Scan for the cell matching the given text and deliver its [X, Y] coordinate at center. 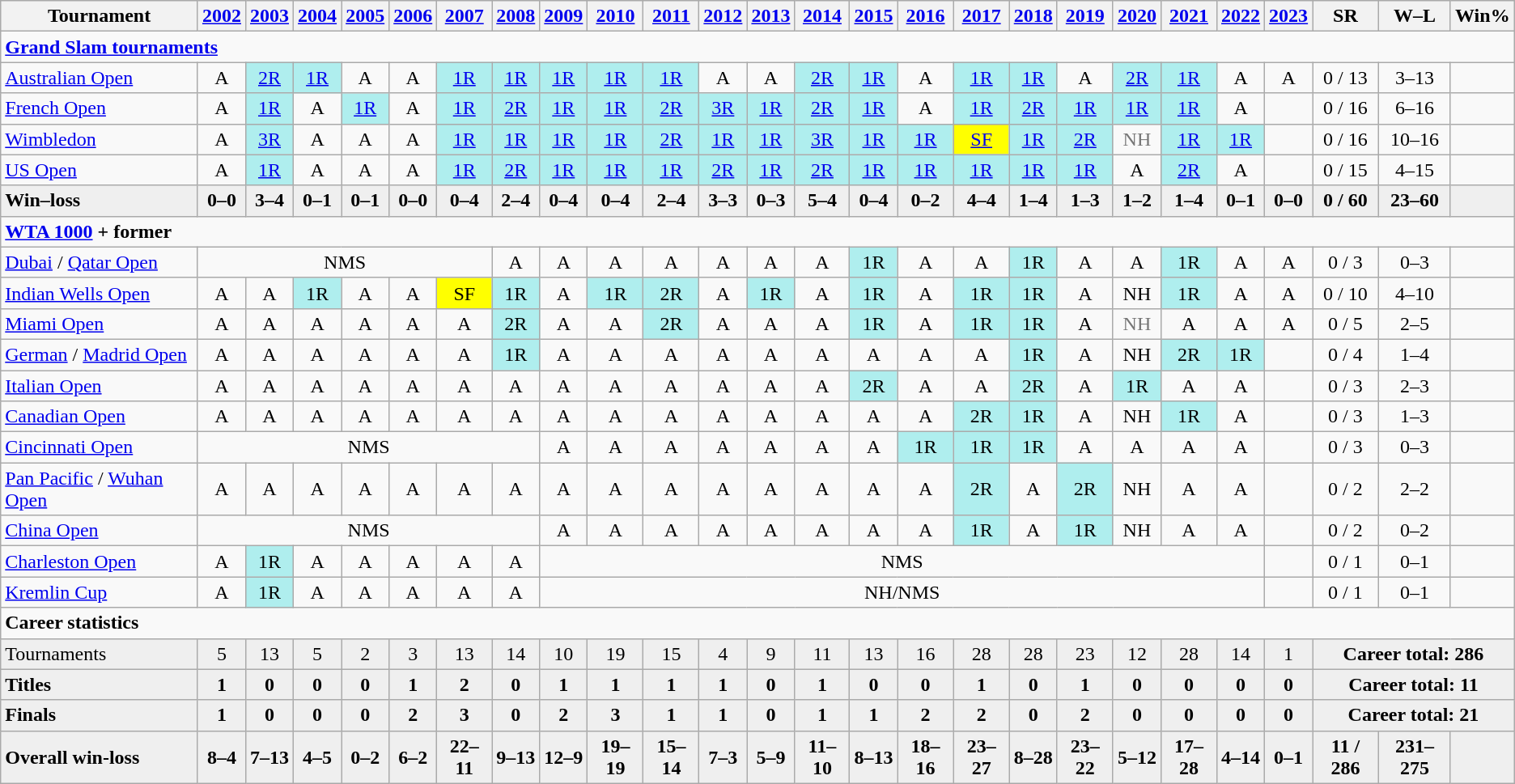
3–4 [269, 201]
Titles [100, 684]
Miami Open [100, 324]
Career total: 11 [1414, 684]
0 / 5 [1346, 324]
8–13 [874, 757]
23–27 [981, 757]
8–28 [1033, 757]
0 / 10 [1346, 293]
German / Madrid Open [100, 354]
231–275 [1415, 757]
3–3 [724, 201]
4–14 [1241, 757]
5–4 [822, 201]
22–11 [465, 757]
Australian Open [100, 78]
8–4 [222, 757]
12 [1136, 654]
W–L [1415, 16]
2009 [563, 16]
11 [822, 654]
5–9 [770, 757]
Pan Pacific / Wuhan Open [100, 489]
Grand Slam tournaments [757, 47]
2006 [413, 16]
Dubai / Qatar Open [100, 262]
2011 [672, 16]
11–10 [822, 757]
9 [770, 654]
4–10 [1415, 293]
Wimbledon [100, 139]
9–13 [516, 757]
Tournaments [100, 654]
17–28 [1188, 757]
6–16 [1415, 108]
7–13 [269, 757]
Career total: 286 [1414, 654]
2019 [1084, 16]
0 / 15 [1346, 170]
NH/NMS [902, 592]
11 / 286 [1346, 757]
2022 [1241, 16]
2004 [317, 16]
Indian Wells Open [100, 293]
18–16 [926, 757]
2018 [1033, 16]
Overall win-loss [100, 757]
3–13 [1415, 78]
2013 [770, 16]
12–9 [563, 757]
China Open [100, 531]
2005 [366, 16]
2–3 [1415, 386]
2010 [615, 16]
4 [724, 654]
2002 [222, 16]
10 [563, 654]
2008 [516, 16]
4–5 [317, 757]
2021 [1188, 16]
19–19 [615, 757]
Tournament [100, 16]
SR [1346, 16]
2014 [822, 16]
16 [926, 654]
15 [672, 654]
Career total: 21 [1414, 715]
2017 [981, 16]
2016 [926, 16]
US Open [100, 170]
23 [1084, 654]
2007 [465, 16]
Win–loss [100, 201]
2–2 [1415, 489]
French Open [100, 108]
2020 [1136, 16]
6–2 [413, 757]
2023 [1288, 16]
Charleston Open [100, 562]
0 / 60 [1346, 201]
1–2 [1136, 201]
15–14 [672, 757]
2–5 [1415, 324]
19 [615, 654]
Cincinnati Open [100, 447]
Career statistics [757, 623]
Kremlin Cup [100, 592]
4–15 [1415, 170]
0 / 4 [1346, 354]
Win% [1483, 16]
WTA 1000 + former [757, 231]
Finals [100, 715]
23–22 [1084, 757]
0 / 13 [1346, 78]
Canadian Open [100, 417]
10–16 [1415, 139]
2015 [874, 16]
Italian Open [100, 386]
2012 [724, 16]
4–4 [981, 201]
5–12 [1136, 757]
7–3 [724, 757]
23–60 [1415, 201]
2003 [269, 16]
